Return the (X, Y) coordinate for the center point of the cell that contains the specified text.  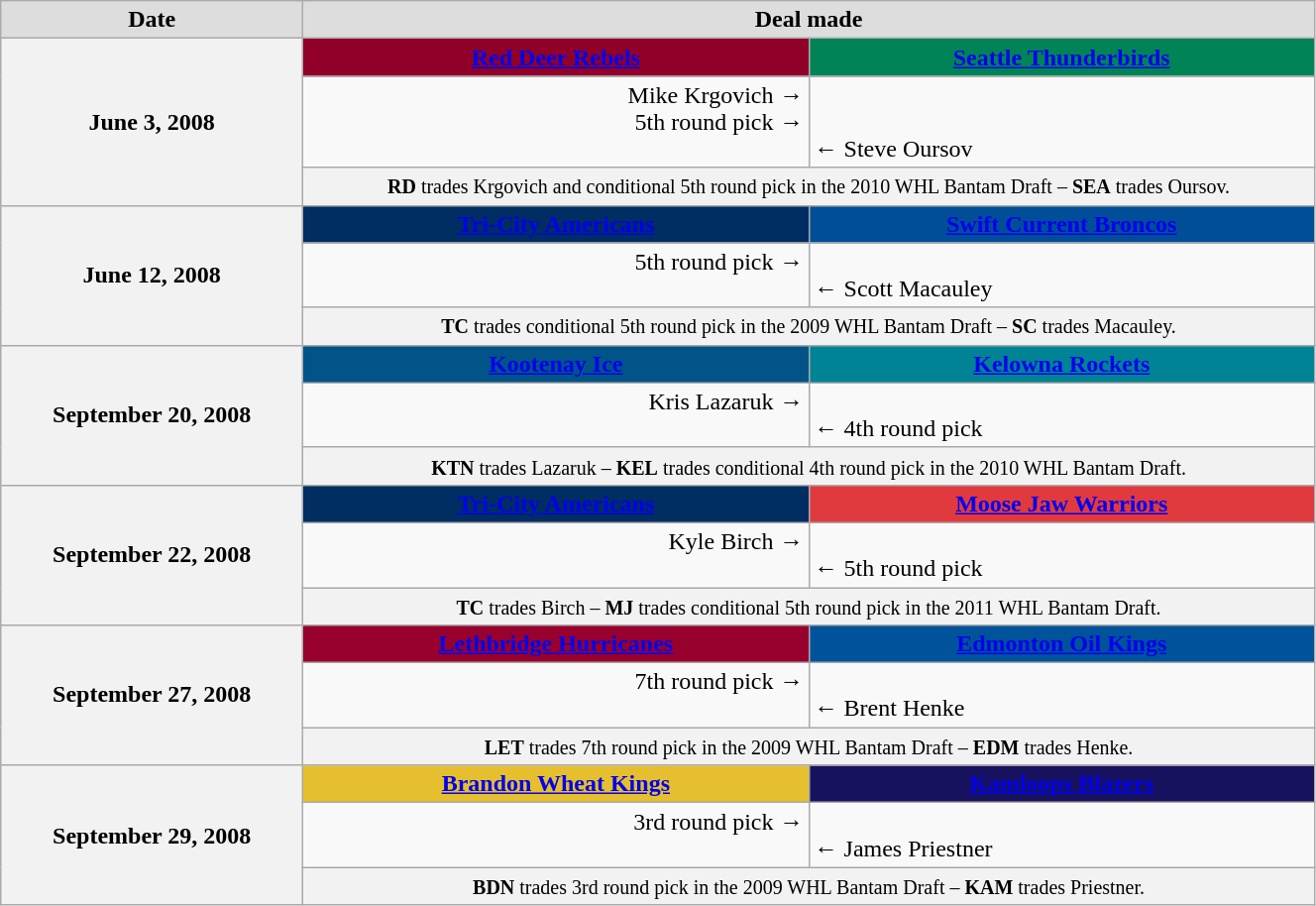
7th round pick → (556, 696)
3rd round pick → (556, 835)
Kamloops Blazers (1061, 784)
Deal made (809, 20)
June 3, 2008 (153, 122)
Swift Current Broncos (1061, 224)
TC trades conditional 5th round pick in the 2009 WHL Bantam Draft – SC trades Macauley. (809, 326)
Lethbridge Hurricanes (556, 644)
Kyle Birch → (556, 555)
KTN trades Lazaruk – KEL trades conditional 4th round pick in the 2010 WHL Bantam Draft. (809, 466)
BDN trades 3rd round pick in the 2009 WHL Bantam Draft – KAM trades Priestner. (809, 886)
Edmonton Oil Kings (1061, 644)
← 5th round pick (1061, 555)
June 12, 2008 (153, 276)
Red Deer Rebels (556, 57)
Brandon Wheat Kings (556, 784)
LET trades 7th round pick in the 2009 WHL Bantam Draft – EDM trades Henke. (809, 746)
← Scott Macauley (1061, 276)
Kelowna Rockets (1061, 364)
← James Priestner (1061, 835)
Date (153, 20)
Moose Jaw Warriors (1061, 504)
Seattle Thunderbirds (1061, 57)
Kris Lazaruk → (556, 414)
5th round pick → (556, 276)
September 22, 2008 (153, 555)
← Steve Oursov (1061, 122)
RD trades Krgovich and conditional 5th round pick in the 2010 WHL Bantam Draft – SEA trades Oursov. (809, 186)
← Brent Henke (1061, 696)
TC trades Birch – MJ trades conditional 5th round pick in the 2011 WHL Bantam Draft. (809, 606)
← 4th round pick (1061, 414)
Kootenay Ice (556, 364)
September 29, 2008 (153, 835)
Mike Krgovich → 5th round pick → (556, 122)
September 20, 2008 (153, 414)
September 27, 2008 (153, 696)
